Scan for the cell matching the given text and deliver its [X, Y] coordinate at center. 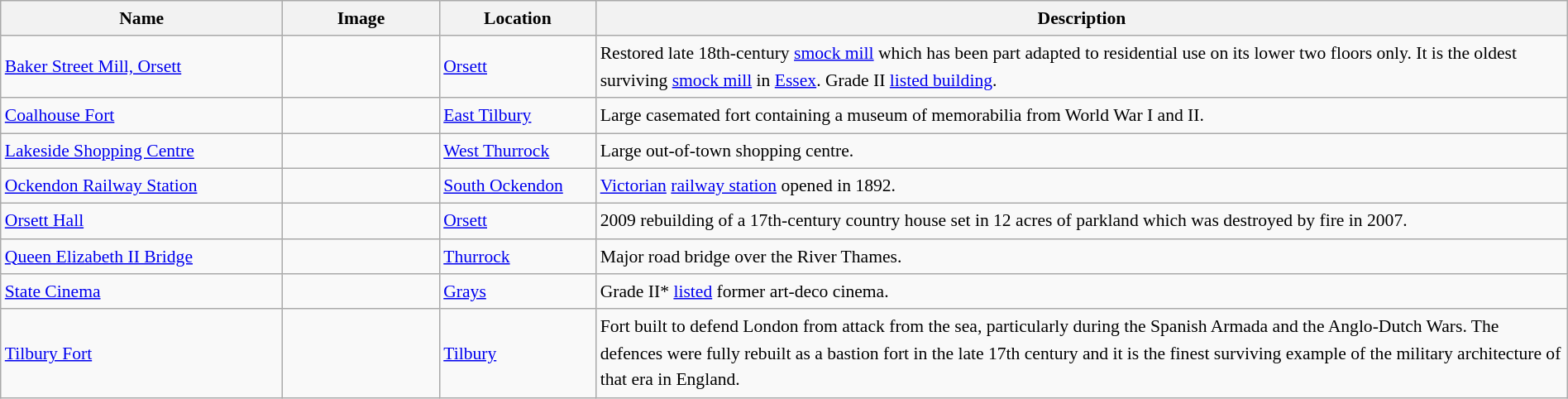
Lakeside Shopping Centre [142, 151]
Tilbury [518, 354]
Coalhouse Fort [142, 116]
Victorian railway station opened in 1892. [1082, 187]
Image [361, 18]
Grays [518, 291]
Thurrock [518, 257]
Major road bridge over the River Thames. [1082, 257]
Large casemated fort containing a museum of memorabilia from World War I and II. [1082, 116]
Location [518, 18]
Ockendon Railway Station [142, 187]
Orsett Hall [142, 222]
Queen Elizabeth II Bridge [142, 257]
State Cinema [142, 291]
East Tilbury [518, 116]
Baker Street Mill, Orsett [142, 68]
Name [142, 18]
West Thurrock [518, 151]
2009 rebuilding of a 17th-century country house set in 12 acres of parkland which was destroyed by fire in 2007. [1082, 222]
South Ockendon [518, 187]
Description [1082, 18]
Large out-of-town shopping centre. [1082, 151]
Tilbury Fort [142, 354]
Grade II* listed former art-deco cinema. [1082, 291]
